Return [x, y] of the center of cell containing provided text 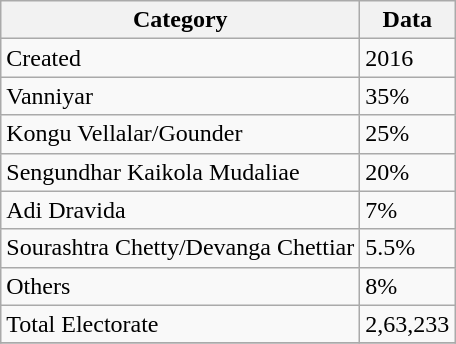
Kongu Vellalar/Gounder [180, 134]
8% [408, 286]
Others [180, 286]
Category [180, 20]
Created [180, 58]
Total Electorate [180, 324]
2,63,233 [408, 324]
20% [408, 172]
5.5% [408, 248]
Vanniyar [180, 96]
Sourashtra Chetty/Devanga Chettiar [180, 248]
35% [408, 96]
7% [408, 210]
25% [408, 134]
Sengundhar Kaikola Mudaliae [180, 172]
Adi Dravida [180, 210]
Data [408, 20]
2016 [408, 58]
